Provide the [X, Y] coordinate of the cell's center where the given text is located.  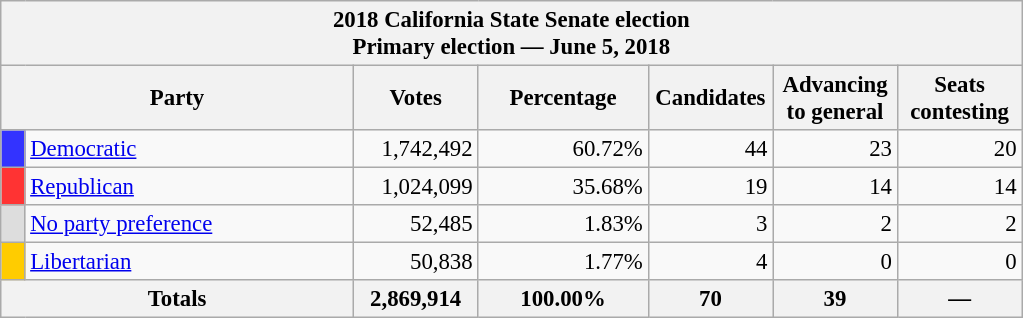
Republican [189, 187]
19 [710, 187]
23 [836, 149]
Democratic [189, 149]
Candidates [710, 98]
20 [960, 149]
35.68% [563, 187]
Votes [416, 98]
1,024,099 [416, 187]
Percentage [563, 98]
44 [710, 149]
50,838 [416, 262]
39 [836, 299]
100.00% [563, 299]
Libertarian [189, 262]
70 [710, 299]
Advancing to general [836, 98]
Totals [178, 299]
Party [178, 98]
52,485 [416, 224]
1,742,492 [416, 149]
1.77% [563, 262]
3 [710, 224]
60.72% [563, 149]
No party preference [189, 224]
— [960, 299]
Seats contesting [960, 98]
2,869,914 [416, 299]
1.83% [563, 224]
2018 California State Senate electionPrimary election — June 5, 2018 [512, 34]
4 [710, 262]
